Output the (x, y) coordinate of the center of the cell containing the given text.  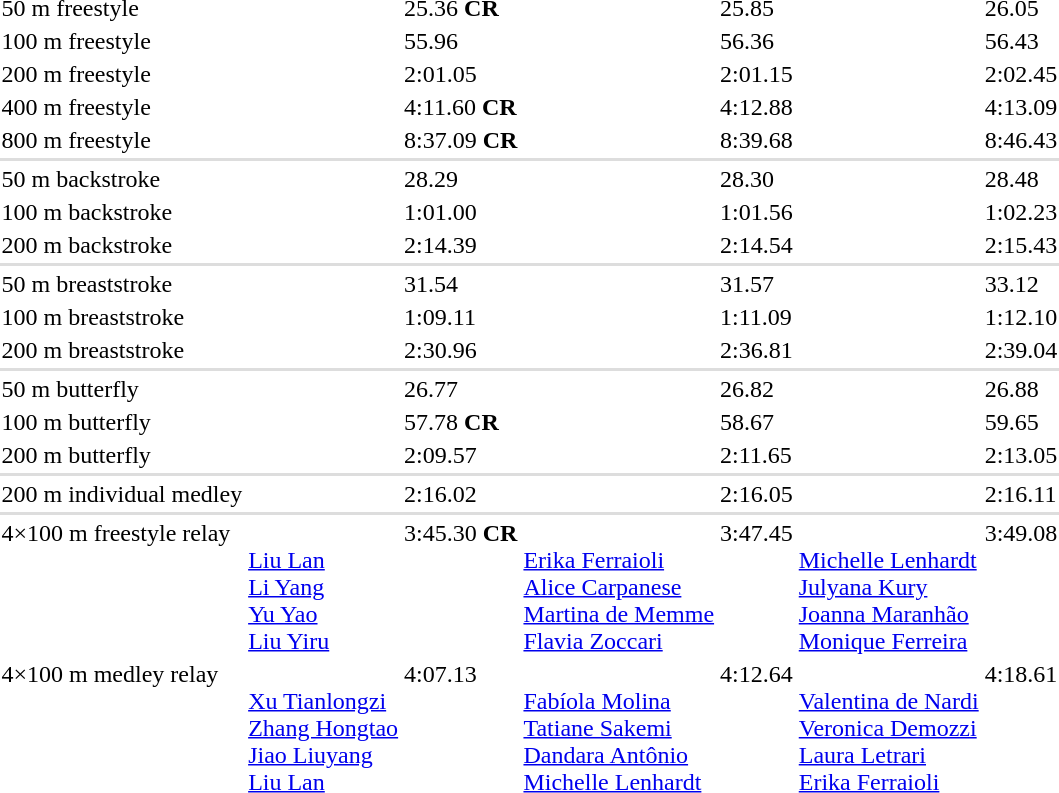
100 m breaststroke (122, 317)
200 m freestyle (122, 74)
2:14.39 (461, 245)
26.88 (1021, 389)
4:13.09 (1021, 107)
Michelle LenhardtJulyana KuryJoanna MaranhãoMonique Ferreira (888, 587)
31.57 (757, 284)
2:16.11 (1021, 494)
8:46.43 (1021, 140)
50 m butterfly (122, 389)
2:11.65 (757, 455)
50 m backstroke (122, 179)
2:01.15 (757, 74)
1:01.00 (461, 212)
4:11.60 CR (461, 107)
2:30.96 (461, 350)
2:09.57 (461, 455)
1:09.11 (461, 317)
28.48 (1021, 179)
56.36 (757, 41)
800 m freestyle (122, 140)
Erika FerraioliAlice CarpaneseMartina de MemmeFlavia Zoccari (619, 587)
1:12.10 (1021, 317)
200 m butterfly (122, 455)
55.96 (461, 41)
2:39.04 (1021, 350)
2:16.02 (461, 494)
1:02.23 (1021, 212)
100 m butterfly (122, 422)
2:14.54 (757, 245)
33.12 (1021, 284)
200 m backstroke (122, 245)
4×100 m freestyle relay (122, 587)
2:36.81 (757, 350)
Liu LanLi YangYu YaoLiu Yiru (324, 587)
58.67 (757, 422)
200 m breaststroke (122, 350)
3:49.08 (1021, 587)
31.54 (461, 284)
1:11.09 (757, 317)
26.82 (757, 389)
50 m breaststroke (122, 284)
2:01.05 (461, 74)
2:02.45 (1021, 74)
200 m individual medley (122, 494)
3:47.45 (757, 587)
26.77 (461, 389)
1:01.56 (757, 212)
2:15.43 (1021, 245)
57.78 CR (461, 422)
28.30 (757, 179)
100 m freestyle (122, 41)
8:37.09 CR (461, 140)
8:39.68 (757, 140)
400 m freestyle (122, 107)
100 m backstroke (122, 212)
59.65 (1021, 422)
2:16.05 (757, 494)
4:12.88 (757, 107)
2:13.05 (1021, 455)
28.29 (461, 179)
3:45.30 CR (461, 587)
56.43 (1021, 41)
